Provide the (X, Y) coordinate of the cell's center where the given text is located.  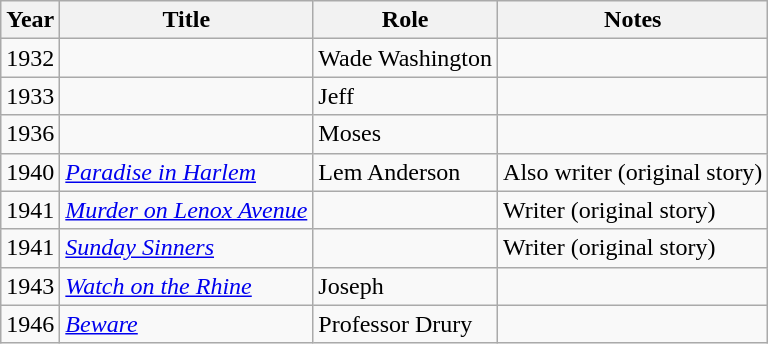
Title (186, 20)
Sunday Sinners (186, 248)
Wade Washington (406, 58)
1940 (30, 172)
Year (30, 20)
1932 (30, 58)
Jeff (406, 96)
Joseph (406, 286)
1946 (30, 324)
Also writer (original story) (633, 172)
Murder on Lenox Avenue (186, 210)
Notes (633, 20)
1936 (30, 134)
1933 (30, 96)
Role (406, 20)
Professor Drury (406, 324)
Watch on the Rhine (186, 286)
Moses (406, 134)
Beware (186, 324)
Paradise in Harlem (186, 172)
1943 (30, 286)
Lem Anderson (406, 172)
